For the text-containing cell, return its midpoint in (X, Y) coordinate format. 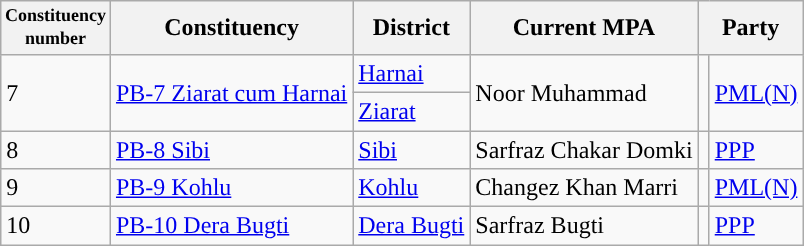
PB-7 Ziarat cum Harnai (231, 92)
Kohlu (412, 188)
PB-10 Dera Bugti (231, 226)
PB-9 Kohlu (231, 188)
Party (750, 28)
8 (56, 150)
Changez Khan Marri (584, 188)
Harnai (412, 73)
Current MPA (584, 28)
Ziarat (412, 111)
PB-8 Sibi (231, 150)
Sarfraz Chakar Domki (584, 150)
District (412, 28)
Noor Muhammad (584, 92)
Sibi (412, 150)
10 (56, 226)
7 (56, 92)
Constituency number (56, 28)
Constituency (231, 28)
Sarfraz Bugti (584, 226)
9 (56, 188)
Dera Bugti (412, 226)
